Find where the given text appears and provide that cell's center as (X, Y) coordinate. 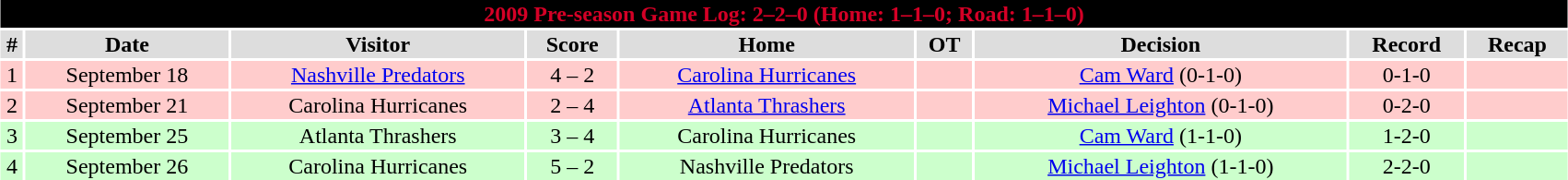
# (12, 44)
Score (573, 44)
5 – 2 (573, 166)
3 – 4 (573, 136)
Michael Leighton (1-1-0) (1161, 166)
Visitor (378, 44)
Home (766, 44)
Cam Ward (1-1-0) (1161, 136)
Michael Leighton (0-1-0) (1161, 105)
Date (127, 44)
Cam Ward (0-1-0) (1161, 75)
2009 Pre-season Game Log: 2–2–0 (Home: 1–1–0; Road: 1–1–0) (784, 14)
September 21 (127, 105)
3 (12, 136)
September 25 (127, 136)
September 18 (127, 75)
1 (12, 75)
0-2-0 (1407, 105)
2-2-0 (1407, 166)
4 (12, 166)
0-1-0 (1407, 75)
Record (1407, 44)
1-2-0 (1407, 136)
Recap (1518, 44)
OT (945, 44)
September 26 (127, 166)
4 – 2 (573, 75)
2 (12, 105)
Decision (1161, 44)
2 – 4 (573, 105)
